From the cell containing the given text, extract its center point as [X, Y] coordinate. 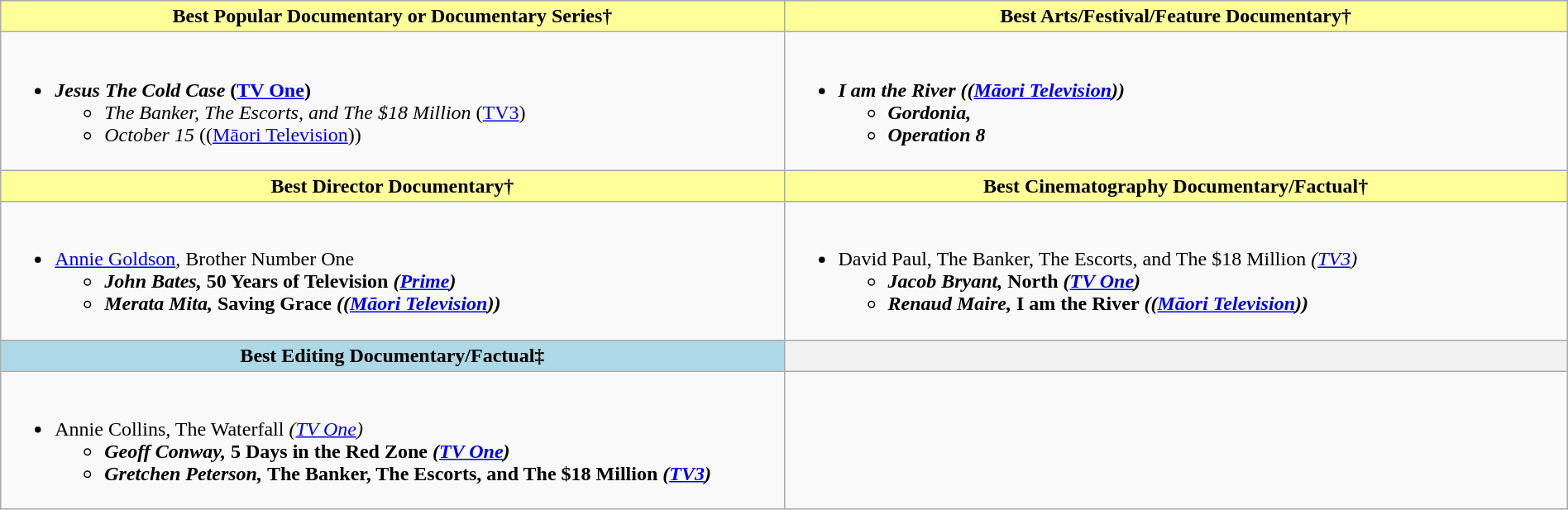
Best Popular Documentary or Documentary Series† [392, 17]
Annie Goldson, Brother Number One John Bates, 50 Years of Television (Prime)Merata Mita, Saving Grace ((Māori Television)) [392, 271]
David Paul, The Banker, The Escorts, and The $18 Million (TV3)Jacob Bryant, North (TV One)Renaud Maire, I am the River ((Māori Television)) [1176, 271]
Best Arts/Festival/Feature Documentary† [1176, 17]
I am the River ((Māori Television))Gordonia,Operation 8 [1176, 101]
Best Editing Documentary/Factual‡ [392, 355]
Best Director Documentary† [392, 186]
Jesus The Cold Case (TV One)The Banker, The Escorts, and The $18 Million (TV3)October 15 ((Māori Television)) [392, 101]
Best Cinematography Documentary/Factual† [1176, 186]
